Determine the (X, Y) coordinate at the center of the cell enclosing the given text.  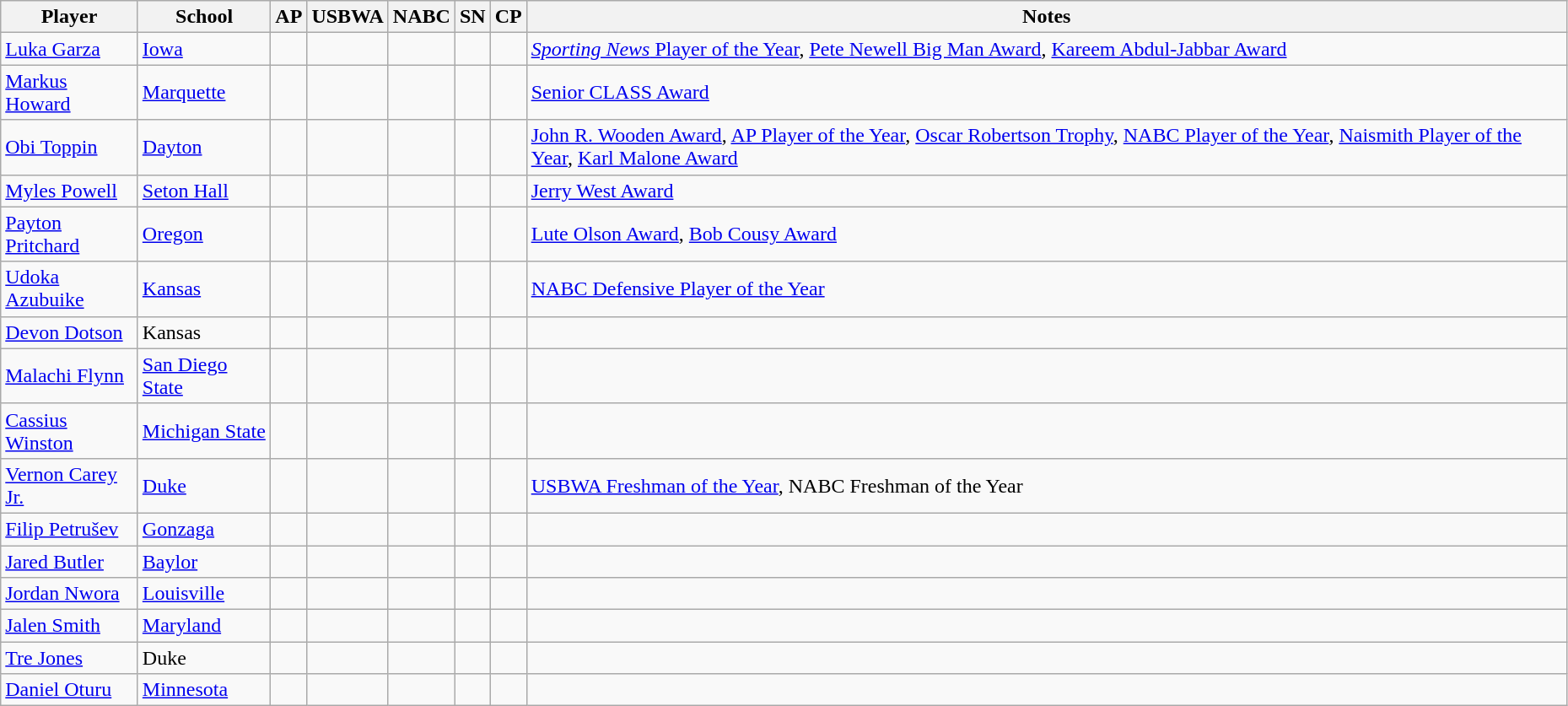
Jerry West Award (1046, 191)
Minnesota (204, 690)
Maryland (204, 626)
Michigan State (204, 430)
School (204, 17)
Jordan Nwora (69, 594)
Tre Jones (69, 658)
San Diego State (204, 376)
Lute Olson Award, Bob Cousy Award (1046, 234)
Cassius Winston (69, 430)
Luka Garza (69, 49)
NABC Defensive Player of the Year (1046, 288)
Jalen Smith (69, 626)
Vernon Carey Jr. (69, 486)
USBWA Freshman of the Year, NABC Freshman of the Year (1046, 486)
CP (508, 17)
Obi Toppin (69, 147)
Player (69, 17)
Myles Powell (69, 191)
AP (288, 17)
Udoka Azubuike (69, 288)
Devon Dotson (69, 332)
John R. Wooden Award, AP Player of the Year, Oscar Robertson Trophy, NABC Player of the Year, Naismith Player of the Year, Karl Malone Award (1046, 147)
Jared Butler (69, 561)
Notes (1046, 17)
Malachi Flynn (69, 376)
Oregon (204, 234)
Senior CLASS Award (1046, 93)
Marquette (204, 93)
NABC (422, 17)
Payton Pritchard (69, 234)
USBWA (348, 17)
Seton Hall (204, 191)
Iowa (204, 49)
Louisville (204, 594)
Daniel Oturu (69, 690)
Markus Howard (69, 93)
Baylor (204, 561)
Filip Petrušev (69, 529)
Dayton (204, 147)
Sporting News Player of the Year, Pete Newell Big Man Award, Kareem Abdul-Jabbar Award (1046, 49)
Gonzaga (204, 529)
SN (472, 17)
